Find where the given text appears and provide that cell's center as (x, y) coordinate. 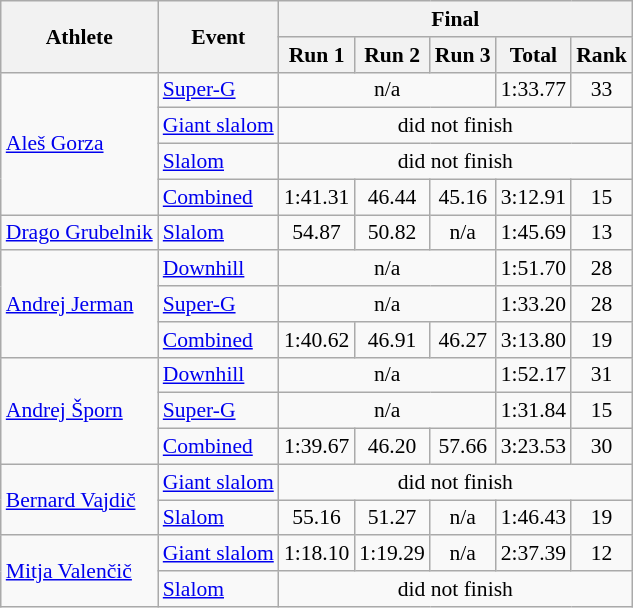
1:52.17 (534, 375)
Run 3 (463, 55)
45.16 (463, 197)
Athlete (80, 36)
Aleš Gorza (80, 143)
1:31.84 (534, 411)
Rank (602, 55)
Total (534, 55)
13 (602, 233)
55.16 (316, 518)
2:37.39 (534, 554)
57.66 (463, 447)
31 (602, 375)
50.82 (392, 233)
30 (602, 447)
46.27 (463, 340)
Bernard Vajdič (80, 500)
3:12.91 (534, 197)
3:23.53 (534, 447)
1:33.77 (534, 90)
51.27 (392, 518)
Event (218, 36)
1:33.20 (534, 304)
1:40.62 (316, 340)
12 (602, 554)
1:19.29 (392, 554)
1:18.10 (316, 554)
46.44 (392, 197)
1:41.31 (316, 197)
33 (602, 90)
1:46.43 (534, 518)
Run 1 (316, 55)
Mitja Valenčič (80, 572)
Andrej Jerman (80, 304)
Andrej Šporn (80, 410)
46.91 (392, 340)
46.20 (392, 447)
Drago Grubelnik (80, 233)
1:39.67 (316, 447)
54.87 (316, 233)
1:51.70 (534, 269)
1:45.69 (534, 233)
Run 2 (392, 55)
Final (456, 19)
3:13.80 (534, 340)
